From the cell containing the given text, extract its center point as (X, Y) coordinate. 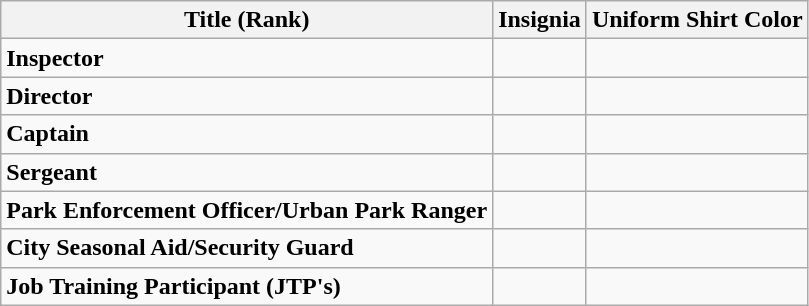
Uniform Shirt Color (697, 20)
Sergeant (247, 172)
City Seasonal Aid/Security Guard (247, 248)
Director (247, 96)
Insignia (540, 20)
Title (Rank) (247, 20)
Captain (247, 134)
Park Enforcement Officer/Urban Park Ranger (247, 210)
Job Training Participant (JTP's) (247, 286)
Inspector (247, 58)
